Locate the cell with the specified text and output its (x, y) center coordinate. 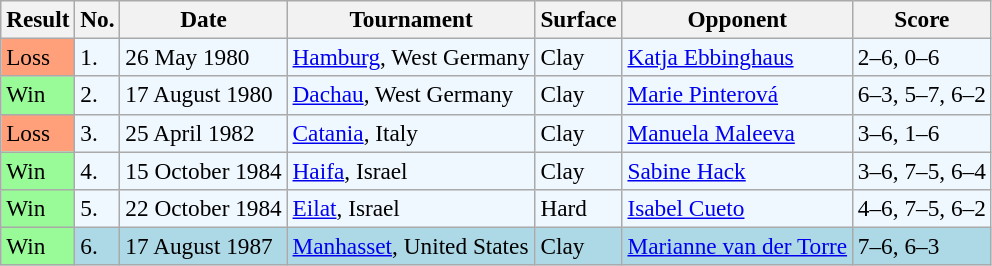
17 August 1987 (204, 246)
Marianne van der Torre (737, 246)
17 August 1980 (204, 95)
Marie Pinterová (737, 95)
3–6, 7–5, 6–4 (922, 170)
6–3, 5–7, 6–2 (922, 95)
3. (98, 133)
7–6, 6–3 (922, 246)
Result (38, 19)
15 October 1984 (204, 170)
Eilat, Israel (411, 208)
2. (98, 95)
5. (98, 208)
Opponent (737, 19)
Hamburg, West Germany (411, 57)
Surface (578, 19)
25 April 1982 (204, 133)
Tournament (411, 19)
26 May 1980 (204, 57)
Haifa, Israel (411, 170)
Date (204, 19)
4. (98, 170)
4–6, 7–5, 6–2 (922, 208)
1. (98, 57)
3–6, 1–6 (922, 133)
Catania, Italy (411, 133)
Manuela Maleeva (737, 133)
22 October 1984 (204, 208)
Hard (578, 208)
Isabel Cueto (737, 208)
Manhasset, United States (411, 246)
Sabine Hack (737, 170)
No. (98, 19)
2–6, 0–6 (922, 57)
Score (922, 19)
Katja Ebbinghaus (737, 57)
Dachau, West Germany (411, 95)
6. (98, 246)
